Return [x, y] of the center of cell containing provided text 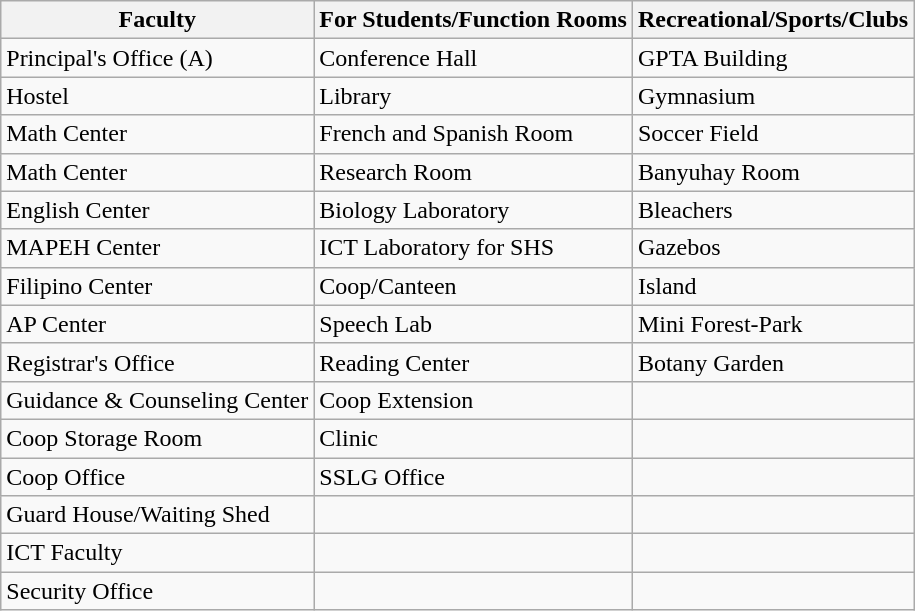
Reading Center [474, 362]
Recreational/Sports/Clubs [772, 20]
Coop/Canteen [474, 286]
Principal's Office (A) [158, 58]
For Students/Function Rooms [474, 20]
ICT Faculty [158, 553]
Coop Extension [474, 400]
Bleachers [772, 210]
Hostel [158, 96]
Soccer Field [772, 134]
Gymnasium [772, 96]
Faculty [158, 20]
Banyuhay Room [772, 172]
SSLG Office [474, 477]
Botany Garden [772, 362]
Guidance & Counseling Center [158, 400]
Coop Office [158, 477]
Conference Hall [474, 58]
Island [772, 286]
Biology Laboratory [474, 210]
Clinic [474, 438]
Library [474, 96]
GPTA Building [772, 58]
Security Office [158, 591]
French and Spanish Room [474, 134]
Gazebos [772, 248]
Guard House/Waiting Shed [158, 515]
English Center [158, 210]
Speech Lab [474, 324]
AP Center [158, 324]
Filipino Center [158, 286]
MAPEH Center [158, 248]
Coop Storage Room [158, 438]
ICT Laboratory for SHS [474, 248]
Mini Forest-Park [772, 324]
Research Room [474, 172]
Registrar's Office [158, 362]
